Locate the cell with the specified text and output its (x, y) center coordinate. 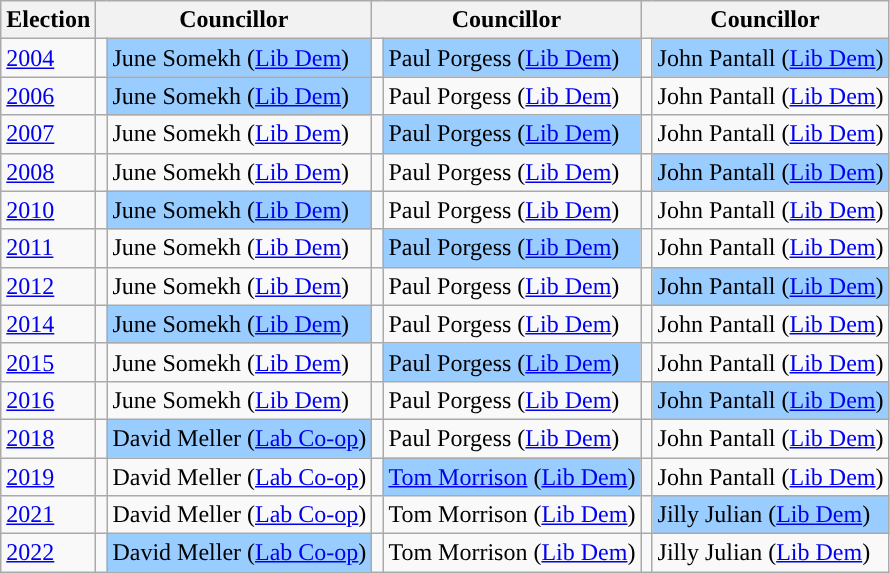
2015 (48, 362)
2014 (48, 324)
2011 (48, 248)
2010 (48, 210)
2019 (48, 477)
2022 (48, 553)
2012 (48, 286)
2018 (48, 438)
2008 (48, 172)
Election (48, 20)
2016 (48, 400)
2004 (48, 58)
2006 (48, 96)
2007 (48, 134)
2021 (48, 515)
